Output the [x, y] coordinate of the center of the cell containing the given text.  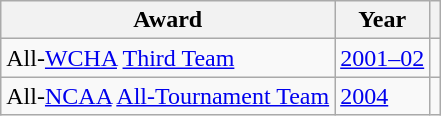
All-WCHA Third Team [168, 58]
2004 [382, 96]
2001–02 [382, 58]
All-NCAA All-Tournament Team [168, 96]
Year [382, 20]
Award [168, 20]
